Locate the cell with the specified text and output its (X, Y) center coordinate. 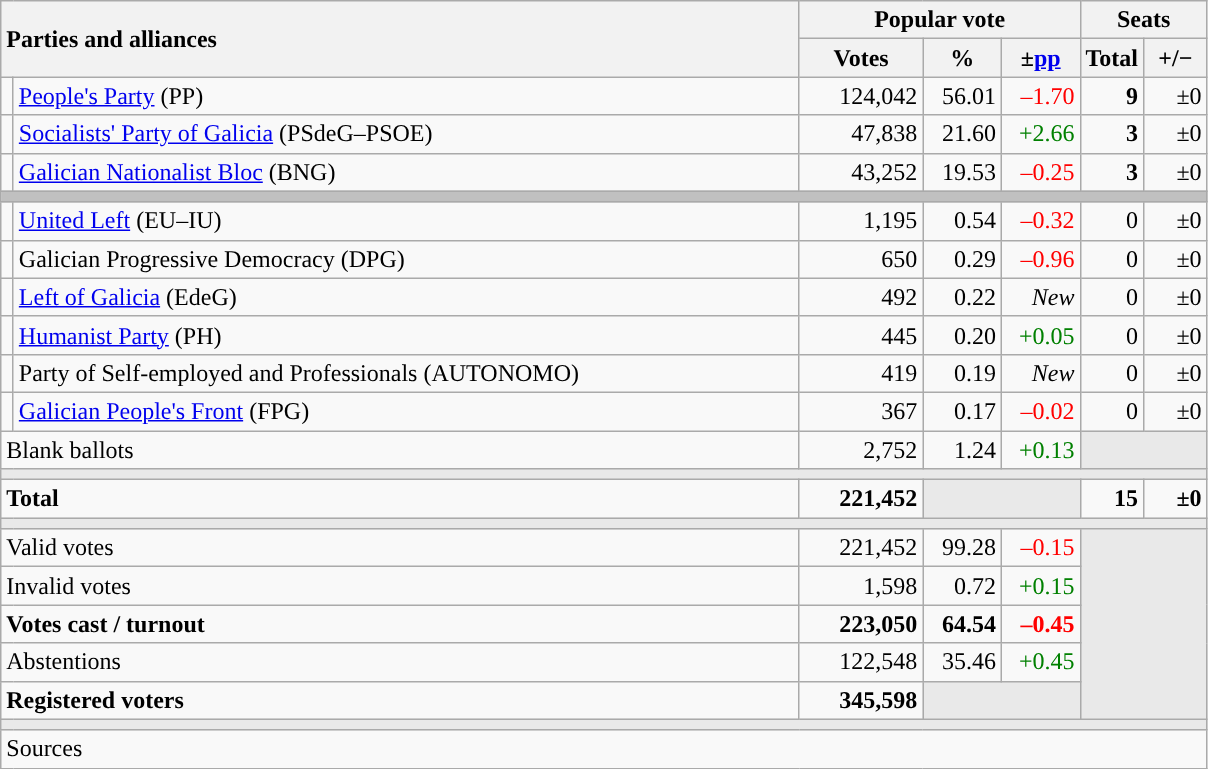
35.46 (962, 662)
0.20 (962, 335)
Invalid votes (400, 586)
345,598 (861, 700)
19.53 (962, 172)
0.54 (962, 221)
+0.13 (1040, 449)
Galician Progressive Democracy (DPG) (406, 259)
0.22 (962, 297)
124,042 (861, 96)
0.17 (962, 411)
+0.05 (1040, 335)
–0.15 (1040, 548)
9 (1112, 96)
Registered voters (400, 700)
47,838 (861, 134)
492 (861, 297)
+2.66 (1040, 134)
43,252 (861, 172)
Valid votes (400, 548)
Left of Galicia (EdeG) (406, 297)
–1.70 (1040, 96)
2,752 (861, 449)
56.01 (962, 96)
1,598 (861, 586)
% (962, 58)
+/− (1176, 58)
Parties and alliances (400, 39)
Blank ballots (400, 449)
367 (861, 411)
Humanist Party (PH) (406, 335)
+0.45 (1040, 662)
419 (861, 373)
0.72 (962, 586)
64.54 (962, 624)
–0.02 (1040, 411)
122,548 (861, 662)
–0.45 (1040, 624)
223,050 (861, 624)
Galician People's Front (FPG) (406, 411)
–0.32 (1040, 221)
0.19 (962, 373)
±pp (1040, 58)
Socialists' Party of Galicia (PSdeG–PSOE) (406, 134)
Votes cast / turnout (400, 624)
+0.15 (1040, 586)
21.60 (962, 134)
Popular vote (940, 20)
99.28 (962, 548)
Party of Self-employed and Professionals (AUTONOMO) (406, 373)
445 (861, 335)
0.29 (962, 259)
–0.25 (1040, 172)
Seats (1144, 20)
Galician Nationalist Bloc (BNG) (406, 172)
650 (861, 259)
1,195 (861, 221)
Abstentions (400, 662)
United Left (EU–IU) (406, 221)
Sources (604, 749)
15 (1112, 499)
1.24 (962, 449)
People's Party (PP) (406, 96)
Votes (861, 58)
–0.96 (1040, 259)
